For the text-containing cell, return its midpoint in [x, y] coordinate format. 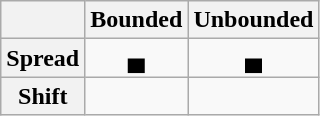
Shift [43, 96]
Unbounded [254, 20]
Spread [43, 58]
Bounded [136, 20]
